Provide the [X, Y] coordinate of the cell's center where the given text is located.  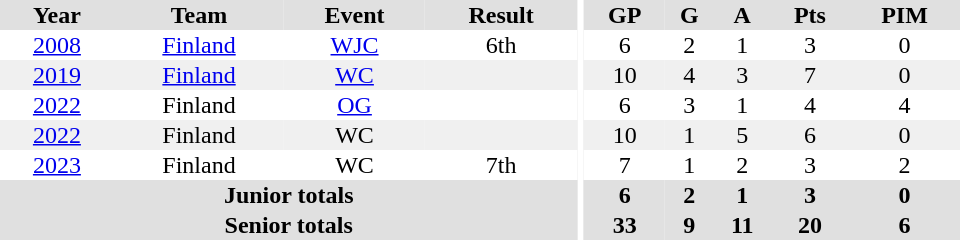
Junior totals [288, 195]
6th [502, 45]
Team [199, 15]
7th [502, 165]
Year [57, 15]
A [742, 15]
Event [354, 15]
WJC [354, 45]
20 [810, 225]
33 [624, 225]
2023 [57, 165]
11 [742, 225]
PIM [904, 15]
5 [742, 135]
Result [502, 15]
G [689, 15]
Pts [810, 15]
OG [354, 105]
2019 [57, 75]
2008 [57, 45]
9 [689, 225]
Senior totals [288, 225]
GP [624, 15]
